Pinpoint the cell where the given text exists, returning its (X, Y) midpoint coordinate. 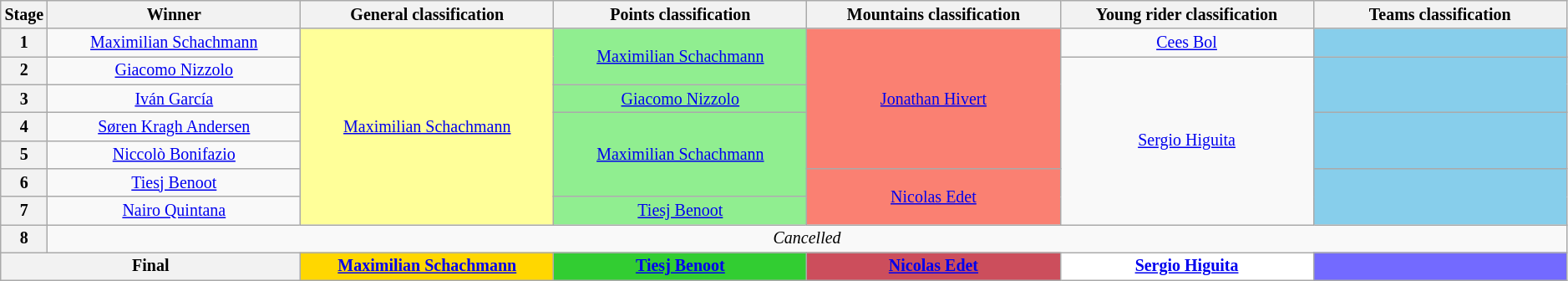
Final (150, 266)
Niccolò Bonifazio (174, 154)
Iván García (174, 99)
3 (24, 99)
Cees Bol (1186, 43)
Cancelled (807, 239)
1 (24, 43)
Søren Kragh Andersen (174, 127)
5 (24, 154)
7 (24, 211)
2 (24, 70)
4 (24, 127)
Jonathan Hivert (934, 99)
Points classification (680, 15)
Teams classification (1440, 15)
Stage (24, 15)
General classification (428, 15)
Nairo Quintana (174, 211)
6 (24, 182)
8 (24, 239)
Young rider classification (1186, 15)
Winner (174, 15)
Mountains classification (934, 15)
